Scan for the cell matching the given text and deliver its [x, y] coordinate at center. 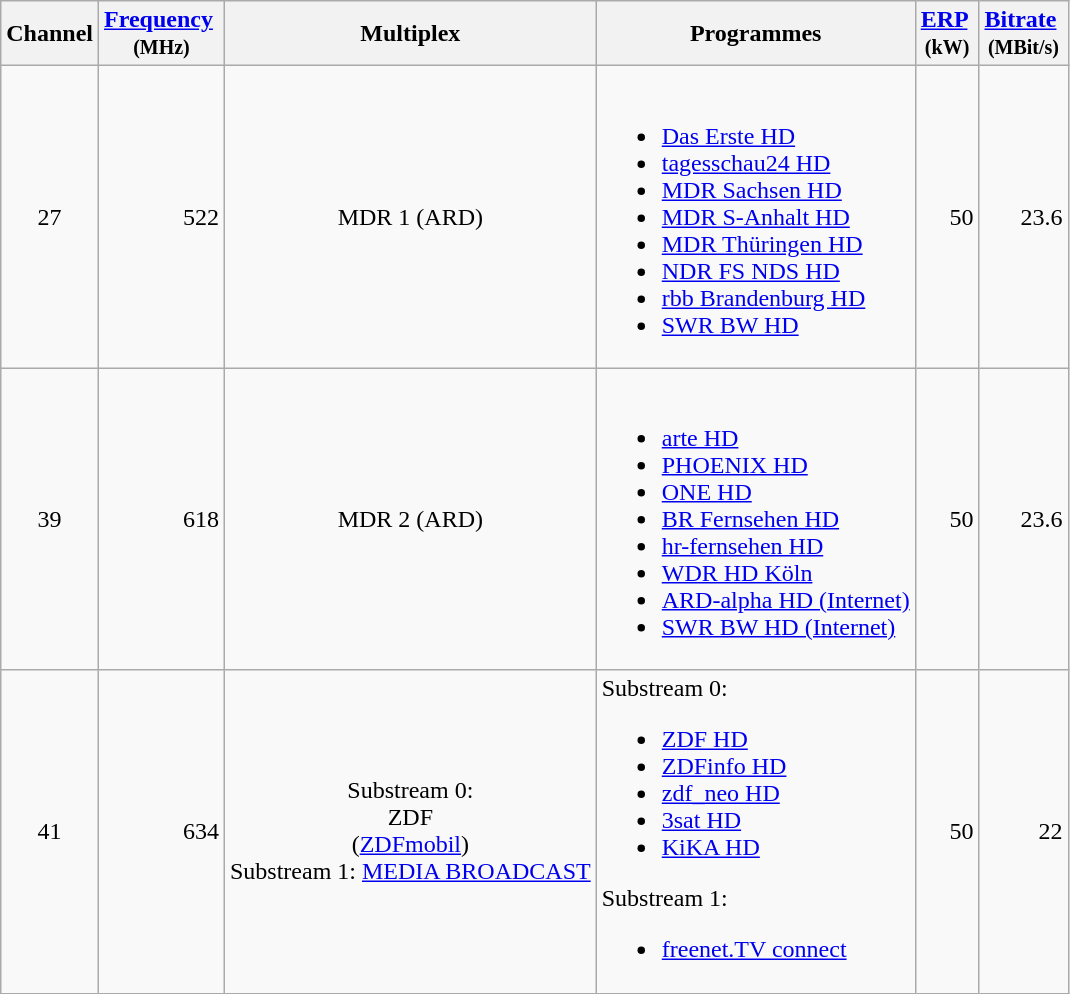
Channel [50, 34]
arte HDPHOENIX HDONE HDBR Fernsehen HDhr-fernsehen HDWDR HD KölnARD-alpha HD (Internet)SWR BW HD (Internet) [756, 519]
Substream 0:ZDF(ZDFmobil)Substream 1: MEDIA BROADCAST [410, 832]
Substream 0:ZDF HDZDFinfo HDzdf_neo HD3sat HDKiKA HDSubstream 1:freenet.TV connect [756, 832]
634 [162, 832]
22 [1024, 832]
Das Erste HDtagesschau24 HDMDR Sachsen HDMDR S-Anhalt HDMDR Thüringen HDNDR FS NDS HDrbb Brandenburg HDSWR BW HD [756, 217]
Frequency (MHz) [162, 34]
41 [50, 832]
618 [162, 519]
27 [50, 217]
MDR 2 (ARD) [410, 519]
39 [50, 519]
ERP (kW) [947, 34]
MDR 1 (ARD) [410, 217]
522 [162, 217]
Programmes [756, 34]
Bitrate (MBit/s) [1024, 34]
Multiplex [410, 34]
